Search for the cell housing the specified text and yield its [X, Y] center coordinate. 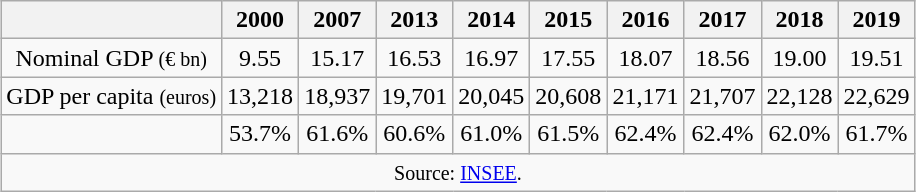
61.7% [876, 134]
61.0% [492, 134]
GDP per capita (euros) [112, 96]
18,937 [338, 96]
19.00 [800, 58]
2014 [492, 20]
22,629 [876, 96]
19.51 [876, 58]
13,218 [260, 96]
2015 [568, 20]
2000 [260, 20]
20,045 [492, 96]
2016 [646, 20]
21,707 [722, 96]
53.7% [260, 134]
9.55 [260, 58]
Source: INSEE. [458, 172]
16.97 [492, 58]
20,608 [568, 96]
Nominal GDP (€ bn) [112, 58]
2019 [876, 20]
21,171 [646, 96]
17.55 [568, 58]
61.5% [568, 134]
61.6% [338, 134]
18.07 [646, 58]
2007 [338, 20]
19,701 [414, 96]
2018 [800, 20]
62.0% [800, 134]
22,128 [800, 96]
15.17 [338, 58]
60.6% [414, 134]
18.56 [722, 58]
2013 [414, 20]
16.53 [414, 58]
2017 [722, 20]
